Locate the cell with the specified text and output its (X, Y) center coordinate. 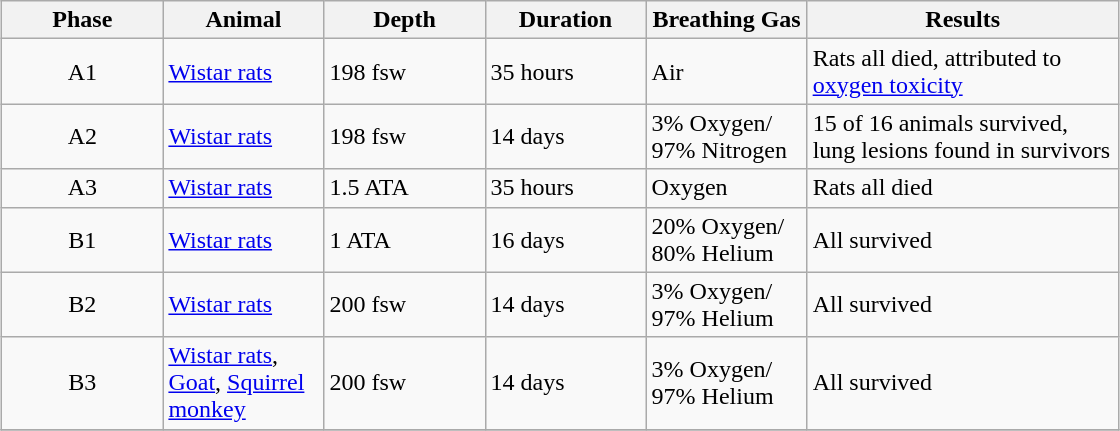
Breathing Gas (726, 20)
Results (962, 20)
Phase (82, 20)
B3 (82, 383)
16 days (566, 240)
Rats all died (962, 188)
A3 (82, 188)
3% Oxygen/ 97% Nitrogen (726, 136)
Duration (566, 20)
1.5 ATA (404, 188)
20% Oxygen/ 80% Helium (726, 240)
A1 (82, 72)
Animal (244, 20)
A2 (82, 136)
B2 (82, 304)
Depth (404, 20)
1 ATA (404, 240)
Oxygen (726, 188)
B1 (82, 240)
Air (726, 72)
Rats all died, attributed to oxygen toxicity (962, 72)
Wistar rats, Goat, Squirrel monkey (244, 383)
15 of 16 animals survived, lung lesions found in survivors (962, 136)
